Return [x, y] of the center of cell containing provided text 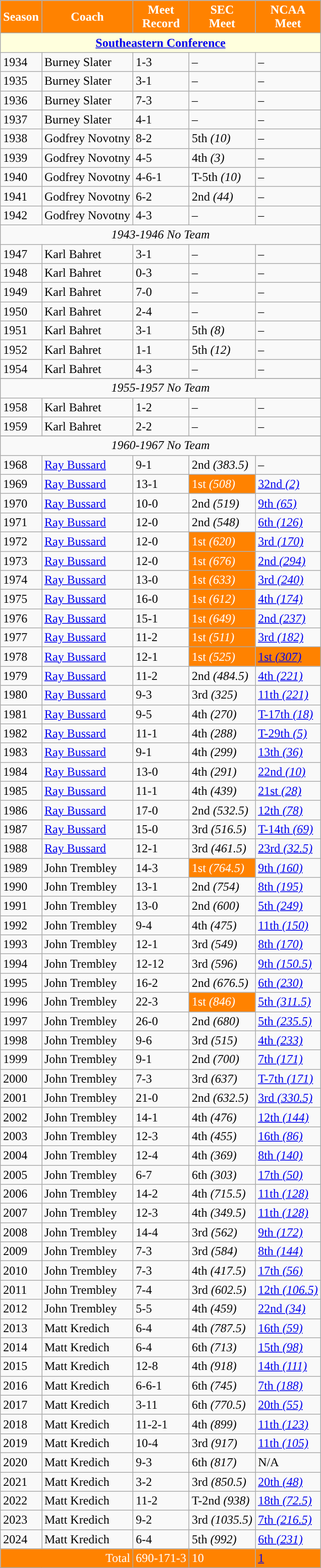
3rd (182) [288, 638]
1970 [21, 503]
1st (764.5) [222, 867]
26-0 [162, 1021]
2021 [21, 1481]
4-6-1 [162, 177]
1981 [21, 714]
7-0 [162, 292]
4th (417.5) [222, 1271]
1992 [21, 925]
4th (233) [288, 1040]
2nd (700) [222, 1059]
1978 [21, 657]
1938 [21, 139]
1958 [21, 407]
16th (59) [288, 1328]
6th (126) [288, 522]
2000 [21, 1079]
2nd (44) [222, 196]
10 [222, 1558]
4-1 [162, 119]
5-5 [162, 1309]
4th (270) [222, 714]
3rd (1035.5) [222, 1520]
2003 [21, 1136]
Total [67, 1558]
11th (221) [288, 695]
1987 [21, 829]
9-4 [162, 925]
2019 [21, 1443]
1960-1967 No Team [161, 446]
0-3 [162, 273]
Coach [87, 17]
17th (56) [288, 1271]
1st (676) [222, 561]
1982 [21, 733]
6-2 [162, 196]
4th (3) [222, 158]
1936 [21, 100]
3rd (602.5) [222, 1290]
1980 [21, 695]
3rd (330.5) [288, 1098]
1st (633) [222, 580]
1st (511) [222, 638]
1st (612) [222, 599]
3rd (562) [222, 1232]
1995 [21, 983]
1950 [21, 311]
690-171-3 [162, 1558]
1948 [21, 273]
3rd (516.5) [222, 829]
T-2nd (938) [222, 1501]
3rd (240) [288, 580]
2nd (532.5) [222, 810]
5th (249) [288, 906]
1951 [21, 331]
Southeastern Conference [161, 43]
1st (846) [222, 1002]
11th (123) [288, 1424]
11th (150) [288, 925]
3rd (584) [222, 1251]
1999 [21, 1059]
1971 [21, 522]
1-2 [162, 407]
6-7 [162, 1175]
17th (50) [288, 1175]
1943-1946 No Team [161, 234]
MeetRecord [162, 17]
T-29th (5) [288, 733]
1942 [21, 215]
2020 [21, 1462]
1-1 [162, 350]
1986 [21, 810]
2007 [21, 1213]
1955-1957 No Team [161, 388]
N/A [288, 1462]
4th (475) [222, 925]
4th (787.5) [222, 1328]
4th (369) [222, 1155]
6th (770.5) [222, 1405]
2-4 [162, 311]
11-2-1 [162, 1424]
8th (195) [288, 887]
3-2 [162, 1481]
6th (231) [288, 1539]
4th (455) [222, 1136]
3-11 [162, 1405]
1975 [21, 599]
1st (649) [222, 618]
5th (311.5) [288, 1002]
12-4 [162, 1155]
2nd (519) [222, 503]
1937 [21, 119]
14-3 [162, 867]
1959 [21, 426]
1988 [21, 848]
10-4 [162, 1443]
T-17th (18) [288, 714]
1989 [21, 867]
8th (140) [288, 1155]
6-6-1 [162, 1386]
3rd (170) [288, 541]
1st (307) [288, 657]
1st (620) [222, 541]
1972 [21, 541]
7th (216.5) [288, 1520]
5th (992) [222, 1539]
1-3 [162, 62]
9th (160) [288, 867]
6th (817) [222, 1462]
15-1 [162, 618]
2013 [21, 1328]
9th (150.5) [288, 964]
4th (288) [222, 733]
16-0 [162, 599]
3rd (549) [222, 945]
20th (55) [288, 1405]
7-4 [162, 1290]
9th (172) [288, 1232]
14th (111) [288, 1366]
NCAAMeet [288, 17]
10-0 [162, 503]
2nd (632.5) [222, 1098]
1977 [21, 638]
1947 [21, 254]
3rd (596) [222, 964]
23rd (32.5) [288, 848]
2nd (548) [222, 522]
8th (144) [288, 1251]
1974 [21, 580]
4-5 [162, 158]
16th (86) [288, 1136]
12th (78) [288, 810]
1952 [21, 350]
1979 [21, 676]
2011 [21, 1290]
8th (170) [288, 945]
4th (476) [222, 1117]
12-8 [162, 1366]
2nd (680) [222, 1021]
9-5 [162, 714]
22nd (34) [288, 1309]
1 [288, 1558]
2012 [21, 1309]
2nd (754) [222, 887]
2nd (237) [288, 618]
1935 [21, 81]
3rd (515) [222, 1040]
6th (745) [222, 1386]
4th (899) [222, 1424]
T-5th (10) [222, 177]
9th (65) [288, 503]
14-2 [162, 1194]
12th (144) [288, 1117]
2023 [21, 1520]
18th (72.5) [288, 1501]
4th (299) [222, 752]
5th (235.5) [288, 1021]
3rd (461.5) [222, 848]
1st (525) [222, 657]
14-1 [162, 1117]
1934 [21, 62]
1976 [21, 618]
1994 [21, 964]
1941 [21, 196]
13th (36) [288, 752]
21-0 [162, 1098]
2006 [21, 1194]
1996 [21, 1002]
4th (291) [222, 772]
17-0 [162, 810]
15th (98) [288, 1347]
2009 [21, 1251]
2015 [21, 1366]
2-2 [162, 426]
6th (230) [288, 983]
4th (439) [222, 791]
2nd (600) [222, 906]
2nd (294) [288, 561]
3rd (637) [222, 1079]
22-3 [162, 1002]
2008 [21, 1232]
1954 [21, 369]
1993 [21, 945]
9-2 [162, 1520]
2nd (383.5) [222, 465]
1968 [21, 465]
2002 [21, 1117]
6th (303) [222, 1175]
Season [21, 17]
2024 [21, 1539]
5th (12) [222, 350]
2018 [21, 1424]
1949 [21, 292]
1991 [21, 906]
4th (349.5) [222, 1213]
4th (459) [222, 1309]
2nd (484.5) [222, 676]
T-7th (171) [288, 1079]
1983 [21, 752]
2004 [21, 1155]
2nd (676.5) [222, 983]
9-6 [162, 1040]
8-2 [162, 139]
7th (188) [288, 1386]
2010 [21, 1271]
6th (713) [222, 1347]
3rd (325) [222, 695]
4th (221) [288, 676]
22nd (10) [288, 772]
1997 [21, 1021]
5th (8) [222, 331]
16-2 [162, 983]
1973 [21, 561]
1st (508) [222, 484]
2017 [21, 1405]
21st (28) [288, 791]
20th (48) [288, 1481]
2001 [21, 1098]
7th (171) [288, 1059]
11th (105) [288, 1443]
2022 [21, 1501]
4th (918) [222, 1366]
1969 [21, 484]
3rd (917) [222, 1443]
SECMeet [222, 17]
1990 [21, 887]
5th (10) [222, 139]
T-14th (69) [288, 829]
4th (174) [288, 599]
1984 [21, 772]
14-4 [162, 1232]
1985 [21, 791]
1940 [21, 177]
12th (106.5) [288, 1290]
2014 [21, 1347]
3rd (850.5) [222, 1481]
32nd (2) [288, 484]
12-12 [162, 964]
4th (715.5) [222, 1194]
1939 [21, 158]
1998 [21, 1040]
2016 [21, 1386]
15-0 [162, 829]
2005 [21, 1175]
